Return the [X, Y] coordinate for the center point of the cell that contains the specified text.  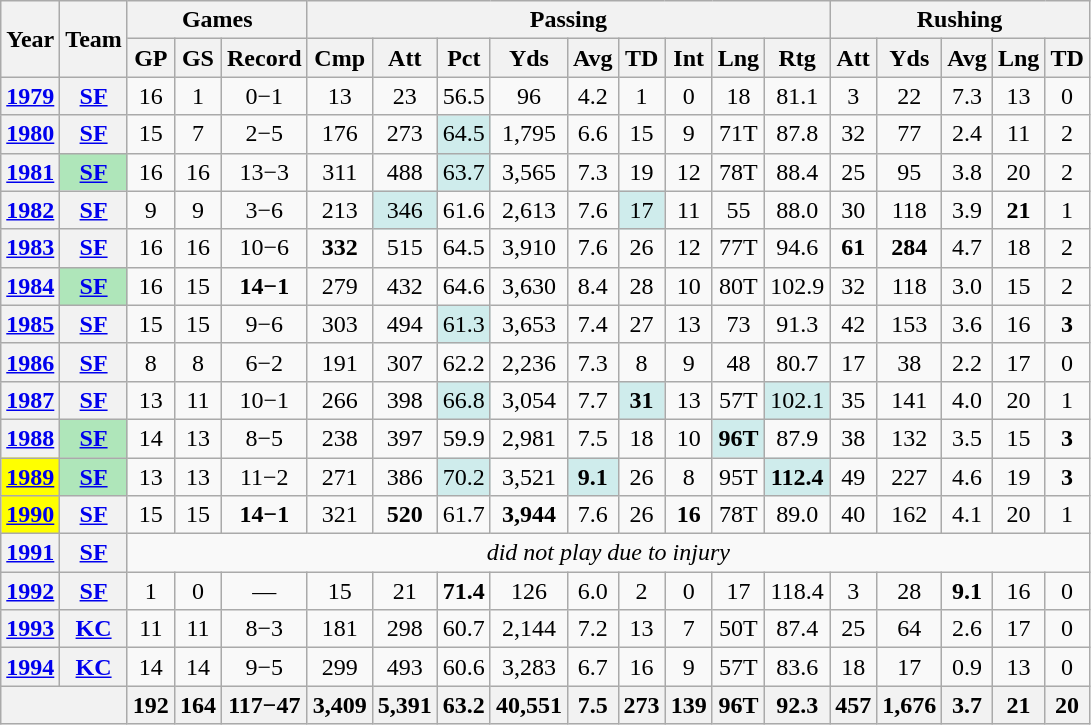
6.6 [592, 134]
63.2 [464, 705]
60.6 [464, 667]
Rushing [960, 20]
73 [738, 324]
71.4 [464, 591]
22 [910, 96]
did not play due to injury [608, 553]
96 [528, 96]
298 [404, 629]
3.0 [968, 286]
102.9 [798, 286]
Team [94, 39]
284 [910, 248]
2,613 [528, 210]
213 [340, 210]
162 [910, 515]
40,551 [528, 705]
1986 [30, 362]
95 [910, 172]
1992 [30, 591]
398 [404, 400]
9−6 [264, 324]
4.6 [968, 477]
87.9 [798, 438]
7.4 [592, 324]
48 [738, 362]
238 [340, 438]
1982 [30, 210]
3,054 [528, 400]
515 [404, 248]
432 [404, 286]
— [264, 591]
30 [854, 210]
Record [264, 58]
61.6 [464, 210]
118.4 [798, 591]
31 [642, 400]
11−2 [264, 477]
70.2 [464, 477]
3−6 [264, 210]
77 [910, 134]
4.1 [968, 515]
7.7 [592, 400]
59.9 [464, 438]
50T [738, 629]
1985 [30, 324]
87.8 [798, 134]
457 [854, 705]
494 [404, 324]
77T [738, 248]
55 [738, 210]
132 [910, 438]
71T [738, 134]
6.0 [592, 591]
81.1 [798, 96]
1988 [30, 438]
61.7 [464, 515]
1983 [30, 248]
Year [30, 39]
8−5 [264, 438]
2,236 [528, 362]
61.3 [464, 324]
8−3 [264, 629]
3,565 [528, 172]
1979 [30, 96]
49 [854, 477]
23 [404, 96]
4.0 [968, 400]
2,981 [528, 438]
3.7 [968, 705]
181 [340, 629]
488 [404, 172]
346 [404, 210]
60.7 [464, 629]
6.7 [592, 667]
62.2 [464, 362]
91.3 [798, 324]
271 [340, 477]
1,676 [910, 705]
95T [738, 477]
266 [340, 400]
2.4 [968, 134]
112.4 [798, 477]
80.7 [798, 362]
1993 [30, 629]
1987 [30, 400]
87.4 [798, 629]
2−5 [264, 134]
5,391 [404, 705]
3.6 [968, 324]
227 [910, 477]
1994 [30, 667]
3.5 [968, 438]
80T [738, 286]
7.2 [592, 629]
303 [340, 324]
1990 [30, 515]
102.1 [798, 400]
10−1 [264, 400]
Rtg [798, 58]
164 [198, 705]
3,521 [528, 477]
126 [528, 591]
88.4 [798, 172]
3,910 [528, 248]
176 [340, 134]
83.6 [798, 667]
4.2 [592, 96]
6−2 [264, 362]
3,409 [340, 705]
4.7 [968, 248]
42 [854, 324]
1991 [30, 553]
88.0 [798, 210]
153 [910, 324]
192 [150, 705]
191 [340, 362]
89.0 [798, 515]
2.2 [968, 362]
1981 [30, 172]
493 [404, 667]
0.9 [968, 667]
0−1 [264, 96]
Passing [568, 20]
386 [404, 477]
117−47 [264, 705]
40 [854, 515]
35 [854, 400]
1980 [30, 134]
307 [404, 362]
3.9 [968, 210]
279 [340, 286]
GS [198, 58]
1989 [30, 477]
13−3 [264, 172]
10−6 [264, 248]
GP [150, 58]
139 [688, 705]
56.5 [464, 96]
Pct [464, 58]
311 [340, 172]
299 [340, 667]
141 [910, 400]
92.3 [798, 705]
1,795 [528, 134]
3,944 [528, 515]
520 [404, 515]
8.4 [592, 286]
332 [340, 248]
64.6 [464, 286]
3,283 [528, 667]
Cmp [340, 58]
64 [910, 629]
61 [854, 248]
321 [340, 515]
3,653 [528, 324]
3.8 [968, 172]
Int [688, 58]
3,630 [528, 286]
27 [642, 324]
2.6 [968, 629]
2,144 [528, 629]
63.7 [464, 172]
66.8 [464, 400]
9−5 [264, 667]
94.6 [798, 248]
397 [404, 438]
Games [217, 20]
1984 [30, 286]
